Scan for the cell matching the given text and deliver its (x, y) coordinate at center. 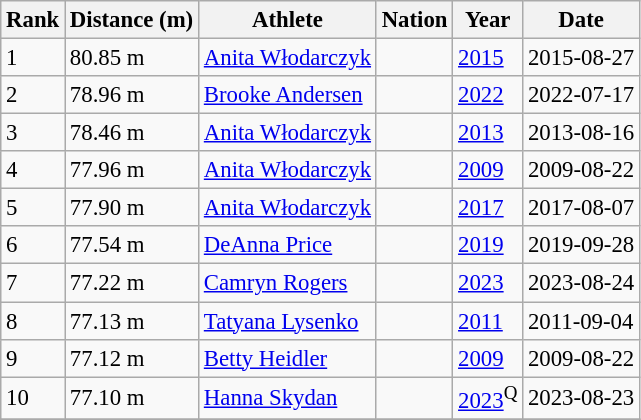
77.13 m (132, 321)
Nation (414, 20)
Athlete (288, 20)
10 (33, 398)
7 (33, 283)
2019 (488, 245)
Distance (m) (132, 20)
77.22 m (132, 283)
2017-08-07 (582, 208)
80.85 m (132, 58)
Betty Heidler (288, 358)
77.12 m (132, 358)
Camryn Rogers (288, 283)
77.54 m (132, 245)
2023-08-23 (582, 398)
78.96 m (132, 95)
2011-09-04 (582, 321)
2 (33, 95)
2013 (488, 133)
2023-08-24 (582, 283)
2013-08-16 (582, 133)
Tatyana Lysenko (288, 321)
Hanna Skydan (288, 398)
2019-09-28 (582, 245)
9 (33, 358)
2022 (488, 95)
8 (33, 321)
3 (33, 133)
77.96 m (132, 170)
2015-08-27 (582, 58)
77.90 m (132, 208)
Brooke Andersen (288, 95)
2023 (488, 283)
5 (33, 208)
4 (33, 170)
2022-07-17 (582, 95)
1 (33, 58)
DeAnna Price (288, 245)
2023Q (488, 398)
77.10 m (132, 398)
Date (582, 20)
Year (488, 20)
2017 (488, 208)
6 (33, 245)
2011 (488, 321)
78.46 m (132, 133)
2015 (488, 58)
Rank (33, 20)
